Extract the (X, Y) coordinate from the center of the cell holding the provided text.  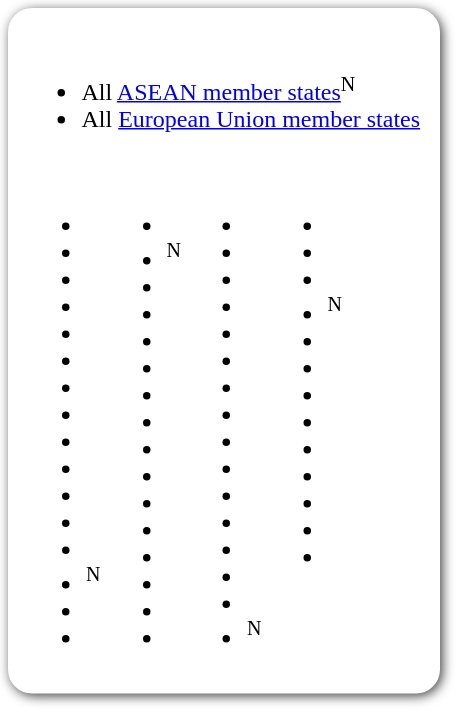
All ASEAN member statesN All European Union member states N N N N (221, 350)
